For the text-containing cell, return its midpoint in (X, Y) coordinate format. 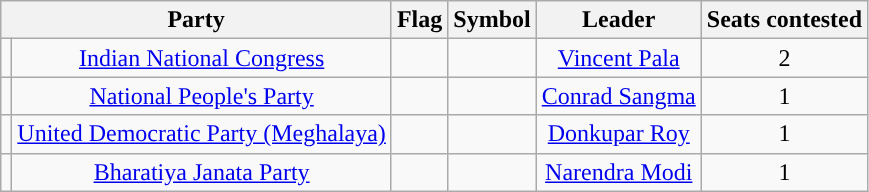
United Democratic Party (Meghalaya) (202, 134)
Vincent Pala (618, 58)
Conrad Sangma (618, 96)
Bharatiya Janata Party (202, 172)
Party (196, 20)
Flag (419, 20)
Leader (618, 20)
Seats contested (784, 20)
National People's Party (202, 96)
2 (784, 58)
Donkupar Roy (618, 134)
Narendra Modi (618, 172)
Indian National Congress (202, 58)
Symbol (492, 20)
